Detect which cell encompasses the target text, then output its (x, y) center coordinate. 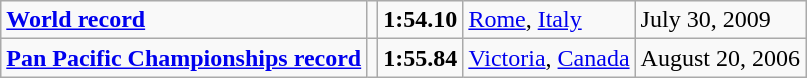
1:55.84 (420, 58)
Pan Pacific Championships record (184, 58)
Victoria, Canada (549, 58)
August 20, 2006 (720, 58)
World record (184, 20)
July 30, 2009 (720, 20)
1:54.10 (420, 20)
Rome, Italy (549, 20)
